Return the (x, y) coordinate for the center point of the cell that contains the specified text.  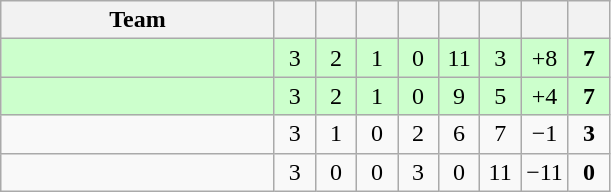
+8 (545, 58)
Team (138, 20)
6 (460, 134)
9 (460, 96)
5 (500, 96)
−1 (545, 134)
+4 (545, 96)
−11 (545, 172)
